Find where the given text appears and provide that cell's center as [x, y] coordinate. 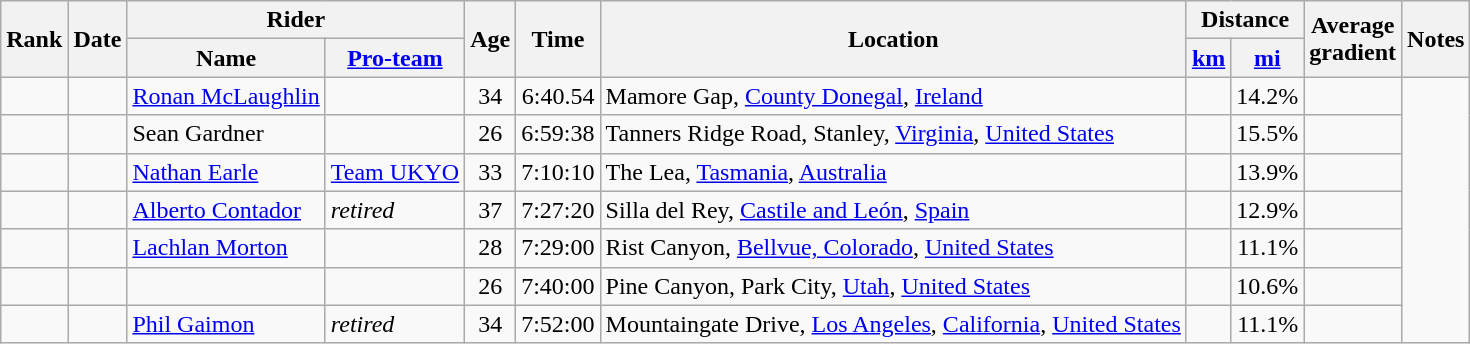
33 [490, 172]
km [1208, 58]
Mountaingate Drive, Los Angeles, California, United States [893, 324]
Rist Canyon, Bellvue, Colorado, United States [893, 248]
Location [893, 39]
Ronan McLaughlin [226, 96]
Name [226, 58]
Mamore Gap, County Donegal, Ireland [893, 96]
Date [98, 39]
15.5% [1268, 134]
6:59:38 [558, 134]
Silla del Rey, Castile and León, Spain [893, 210]
7:29:00 [558, 248]
28 [490, 248]
Pro-team [394, 58]
Tanners Ridge Road, Stanley, Virginia, United States [893, 134]
Nathan Earle [226, 172]
Sean Gardner [226, 134]
Averagegradient [1353, 39]
Phil Gaimon [226, 324]
Notes [1436, 39]
10.6% [1268, 286]
Distance [1244, 20]
14.2% [1268, 96]
mi [1268, 58]
7:10:10 [558, 172]
6:40.54 [558, 96]
Time [558, 39]
Rider [296, 20]
Rank [34, 39]
Lachlan Morton [226, 248]
37 [490, 210]
Age [490, 39]
7:40:00 [558, 286]
7:27:20 [558, 210]
13.9% [1268, 172]
Pine Canyon, Park City, Utah, United States [893, 286]
Team UKYO [394, 172]
12.9% [1268, 210]
The Lea, Tasmania, Australia [893, 172]
Alberto Contador [226, 210]
7:52:00 [558, 324]
